For the text-containing cell, return its midpoint in (X, Y) coordinate format. 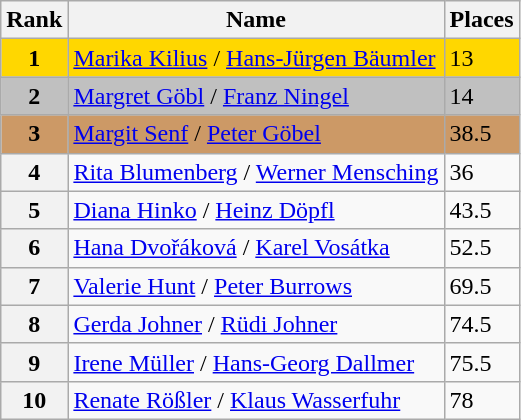
3 (34, 134)
75.5 (482, 362)
69.5 (482, 286)
Margit Senf / Peter Göbel (256, 134)
10 (34, 400)
Valerie Hunt / Peter Burrows (256, 286)
9 (34, 362)
14 (482, 96)
6 (34, 248)
38.5 (482, 134)
4 (34, 172)
2 (34, 96)
Name (256, 20)
Renate Rößler / Klaus Wasserfuhr (256, 400)
5 (34, 210)
7 (34, 286)
Rita Blumenberg / Werner Mensching (256, 172)
8 (34, 324)
Hana Dvořáková / Karel Vosátka (256, 248)
Diana Hinko / Heinz Döpfl (256, 210)
Gerda Johner / Rüdi Johner (256, 324)
78 (482, 400)
Marika Kilius / Hans-Jürgen Bäumler (256, 58)
52.5 (482, 248)
36 (482, 172)
Rank (34, 20)
Margret Göbl / Franz Ningel (256, 96)
74.5 (482, 324)
13 (482, 58)
Places (482, 20)
Irene Müller / Hans-Georg Dallmer (256, 362)
43.5 (482, 210)
1 (34, 58)
